Return the [X, Y] coordinate for the center point of the cell that contains the specified text.  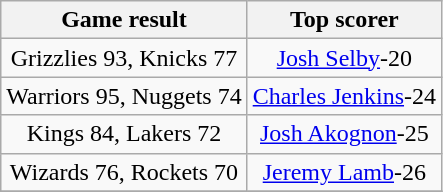
Game result [124, 20]
Kings 84, Lakers 72 [124, 134]
Warriors 95, Nuggets 74 [124, 96]
Wizards 76, Rockets 70 [124, 172]
Grizzlies 93, Knicks 77 [124, 58]
Charles Jenkins-24 [344, 96]
Top scorer [344, 20]
Josh Selby-20 [344, 58]
Josh Akognon-25 [344, 134]
Jeremy Lamb-26 [344, 172]
